Extract the [X, Y] coordinate from the center of the cell holding the provided text.  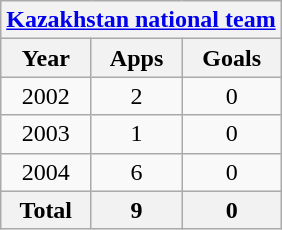
Goals [232, 58]
6 [136, 172]
Year [46, 58]
9 [136, 210]
Apps [136, 58]
2004 [46, 172]
Total [46, 210]
2002 [46, 96]
1 [136, 134]
2 [136, 96]
Kazakhstan national team [141, 20]
2003 [46, 134]
